Identify which cell holds the provided text, then report its [X, Y] central coordinate. 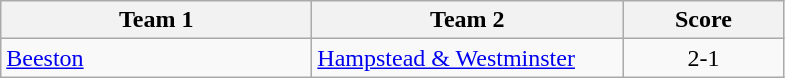
Hampstead & Westminster [468, 58]
2-1 [704, 58]
Beeston [156, 58]
Score [704, 20]
Team 1 [156, 20]
Team 2 [468, 20]
